Provide the [X, Y] coordinate of the cell's center where the given text is located.  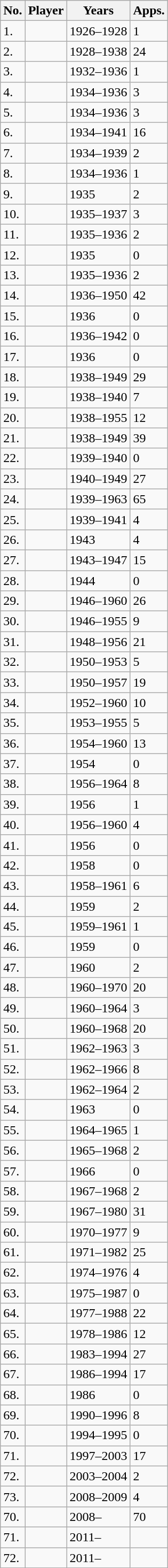
59. [13, 1211]
26 [149, 601]
60. [13, 1232]
1956–1960 [98, 825]
1936–1942 [98, 336]
23. [13, 479]
13. [13, 275]
69. [13, 1415]
2003–2004 [98, 1476]
45. [13, 927]
9. [13, 194]
50. [13, 1028]
65 [149, 499]
Years [98, 11]
1939–1941 [98, 519]
1935–1937 [98, 214]
No. [13, 11]
73. [13, 1496]
1946–1955 [98, 621]
1956–1964 [98, 784]
1938–1940 [98, 397]
19 [149, 682]
1971–1982 [98, 1252]
1954–1960 [98, 743]
25 [149, 1252]
20. [13, 418]
65. [13, 1334]
41. [13, 845]
5. [13, 112]
1948–1956 [98, 642]
46. [13, 947]
1994–1995 [98, 1435]
6. [13, 133]
6 [149, 886]
1986–1994 [98, 1374]
48. [13, 988]
7 [149, 397]
1950–1953 [98, 662]
1940–1949 [98, 479]
2008– [98, 1517]
1964–1965 [98, 1130]
1962–1964 [98, 1089]
1936–1950 [98, 296]
18. [13, 377]
7. [13, 153]
68. [13, 1395]
25. [13, 519]
19. [13, 397]
3. [13, 72]
1954 [98, 764]
1967–1980 [98, 1211]
57. [13, 1171]
1928–1938 [98, 51]
Player [46, 11]
43. [13, 886]
8. [13, 173]
24 [149, 51]
26. [13, 540]
1934–1941 [98, 133]
1960–1964 [98, 1008]
47. [13, 967]
67. [13, 1374]
1977–1988 [98, 1313]
1962–1963 [98, 1049]
63. [13, 1293]
15 [149, 560]
1943–1947 [98, 560]
61. [13, 1252]
16 [149, 133]
1932–1936 [98, 72]
1990–1996 [98, 1415]
1943 [98, 540]
1939–1940 [98, 458]
1960 [98, 967]
31. [13, 642]
21. [13, 438]
34. [13, 703]
64. [13, 1313]
2. [13, 51]
1978–1986 [98, 1334]
58. [13, 1191]
1959–1961 [98, 927]
70 [149, 1517]
39 [149, 438]
21 [149, 642]
1960–1968 [98, 1028]
38. [13, 784]
1958–1961 [98, 886]
1963 [98, 1110]
1983–1994 [98, 1354]
66. [13, 1354]
1934–1939 [98, 153]
42. [13, 865]
11. [13, 234]
62. [13, 1273]
1938–1955 [98, 418]
1952–1960 [98, 703]
1950–1957 [98, 682]
1975–1987 [98, 1293]
40. [13, 825]
29. [13, 601]
28. [13, 580]
14. [13, 296]
49. [13, 1008]
24. [13, 499]
56. [13, 1150]
22. [13, 458]
39. [13, 804]
33. [13, 682]
10 [149, 703]
13 [149, 743]
1966 [98, 1171]
51. [13, 1049]
1997–2003 [98, 1456]
1962–1966 [98, 1069]
27. [13, 560]
4. [13, 92]
52. [13, 1069]
37. [13, 764]
22 [149, 1313]
1946–1960 [98, 601]
55. [13, 1130]
1974–1976 [98, 1273]
1944 [98, 580]
1986 [98, 1395]
10. [13, 214]
53. [13, 1089]
1939–1963 [98, 499]
44. [13, 906]
36. [13, 743]
2008–2009 [98, 1496]
16. [13, 336]
1958 [98, 865]
17. [13, 357]
1. [13, 31]
1960–1970 [98, 988]
1970–1977 [98, 1232]
29 [149, 377]
1967–1968 [98, 1191]
31 [149, 1211]
1926–1928 [98, 31]
1965–1968 [98, 1150]
35. [13, 723]
42 [149, 296]
Apps. [149, 11]
30. [13, 621]
32. [13, 662]
1953–1955 [98, 723]
15. [13, 316]
54. [13, 1110]
12. [13, 255]
